Identify which cell holds the provided text, then report its (X, Y) central coordinate. 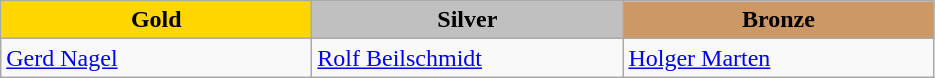
Gold (156, 20)
Rolf Beilschmidt (468, 58)
Holger Marten (778, 58)
Bronze (778, 20)
Silver (468, 20)
Gerd Nagel (156, 58)
